Extract the [x, y] coordinate from the center of the cell holding the provided text.  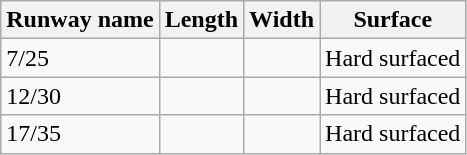
Runway name [80, 20]
17/35 [80, 134]
Length [201, 20]
Width [282, 20]
Surface [393, 20]
7/25 [80, 58]
12/30 [80, 96]
